From the cell containing the given text, extract its center point as [X, Y] coordinate. 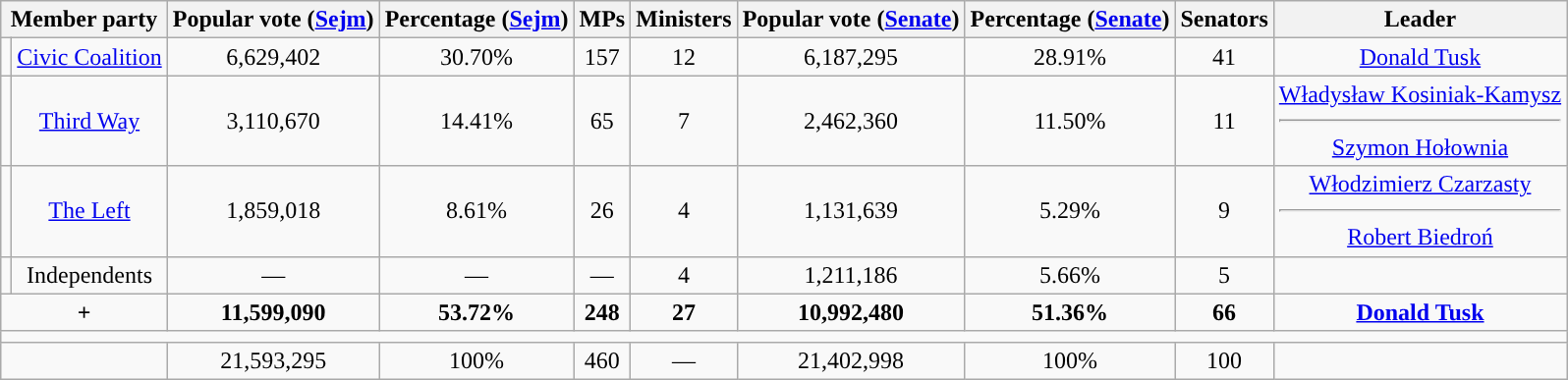
5.29% [1070, 211]
10,992,480 [851, 312]
Member party [84, 20]
41 [1224, 57]
26 [602, 211]
Włodzimierz CzarzastyRobert Biedroń [1420, 211]
53.72% [476, 312]
Władysław Kosiniak-KamyszSzymon Hołownia [1420, 121]
14.41% [476, 121]
5 [1224, 275]
65 [602, 121]
51.36% [1070, 312]
21,593,295 [273, 360]
11,599,090 [273, 312]
Civic Coalition [89, 57]
1,131,639 [851, 211]
12 [684, 57]
8.61% [476, 211]
6,187,295 [851, 57]
1,211,186 [851, 275]
1,859,018 [273, 211]
3,110,670 [273, 121]
Senators [1224, 20]
11.50% [1070, 121]
100 [1224, 360]
21,402,998 [851, 360]
Percentage (Senate) [1070, 20]
Third Way [89, 121]
157 [602, 57]
The Left [89, 211]
Leader [1420, 20]
11 [1224, 121]
Popular vote (Sejm) [273, 20]
248 [602, 312]
2,462,360 [851, 121]
9 [1224, 211]
Popular vote (Senate) [851, 20]
+ [84, 312]
Independents [89, 275]
66 [1224, 312]
460 [602, 360]
30.70% [476, 57]
7 [684, 121]
6,629,402 [273, 57]
MPs [602, 20]
Percentage (Sejm) [476, 20]
5.66% [1070, 275]
27 [684, 312]
28.91% [1070, 57]
Ministers [684, 20]
